Provide the (x, y) coordinate of the cell's center where the given text is located.  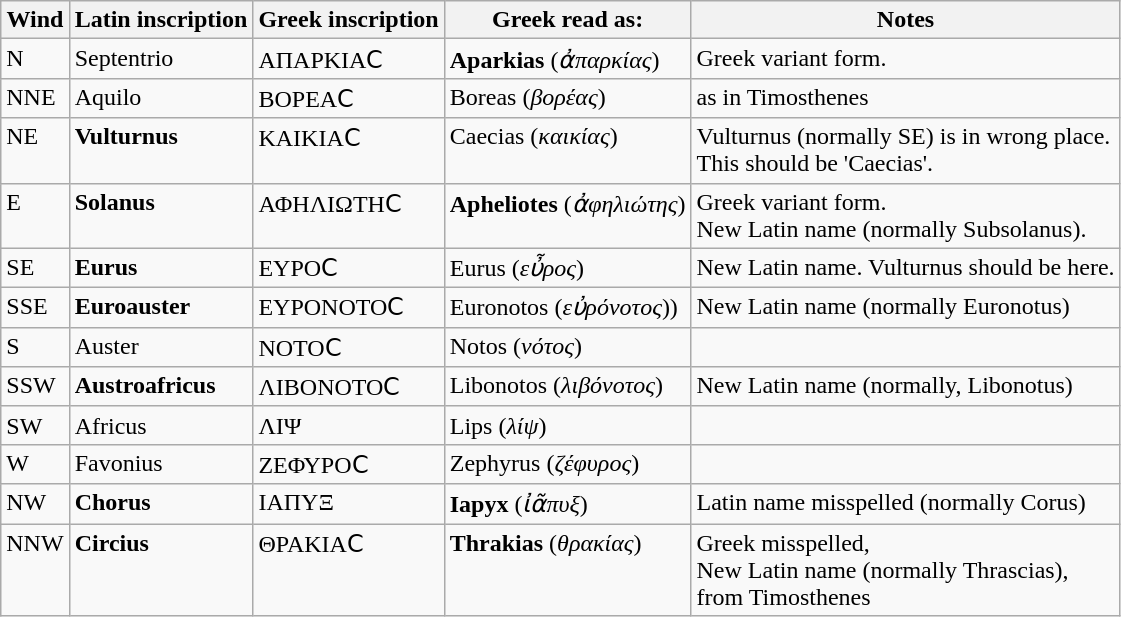
Greek inscription (348, 20)
ΑΠΑΡΚΙΑϹ (348, 59)
Aparkias (ἀπαρκίας) (568, 59)
SSW (35, 387)
New Latin name (normally Euronotus) (906, 308)
ΘΡΑΚΙΑϹ (348, 570)
Greek misspelled, New Latin name (normally Thrascias), from Timosthenes (906, 570)
Aquilo (161, 98)
SE (35, 268)
Africus (161, 425)
Euronotos (εὐρόνοτος)) (568, 308)
Boreas (βορέας) (568, 98)
NNW (35, 570)
Auster (161, 347)
NE (35, 150)
Eurus (εὖρος) (568, 268)
Apheliotes (ἀφηλιώτης) (568, 216)
ΛΙΒΟΝΟΤΟϹ (348, 387)
Vulturnus (normally SE) is in wrong place. This should be 'Caecias'. (906, 150)
Septentrio (161, 59)
Circius (161, 570)
W (35, 464)
Notes (906, 20)
Latin name misspelled (normally Corus) (906, 504)
SW (35, 425)
S (35, 347)
Greek variant form.New Latin name (normally Subsolanus). (906, 216)
Eurus (161, 268)
Greek read as: (568, 20)
Lips (λίψ) (568, 425)
Zephyrus (ζέφυρος) (568, 464)
ΕΥΡΟΝΟΤΟϹ (348, 308)
Caecias (καικίας) (568, 150)
ΒΟΡΕΑϹ (348, 98)
ΖΕΦΥΡΟϹ (348, 464)
Wind (35, 20)
Iapyx (ἰᾶπυξ) (568, 504)
New Latin name (normally, Libonotus) (906, 387)
New Latin name. Vulturnus should be here. (906, 268)
as in Timosthenes (906, 98)
E (35, 216)
SSE (35, 308)
Chorus (161, 504)
ΛΙΨ (348, 425)
Libonotos (λιβόνοτος) (568, 387)
Greek variant form. (906, 59)
NW (35, 504)
Thrakias (θρακίας) (568, 570)
ΚΑΙΚΙΑϹ (348, 150)
ΕΥΡΟϹ (348, 268)
Solanus (161, 216)
NNE (35, 98)
Latin inscription (161, 20)
N (35, 59)
ΙΑΠΥΞ (348, 504)
ΝΟΤΟϹ (348, 347)
ΑΦΗΛΙΩΤΗϹ (348, 216)
Austroafricus (161, 387)
Notos (νότος) (568, 347)
Euroauster (161, 308)
Vulturnus (161, 150)
Favonius (161, 464)
